Output the [X, Y] coordinate of the center of the cell containing the given text.  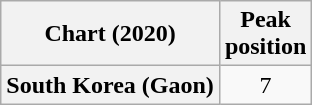
Chart (2020) [110, 34]
7 [265, 85]
South Korea (Gaon) [110, 85]
Peakposition [265, 34]
